Locate the cell with the specified text and output its (x, y) center coordinate. 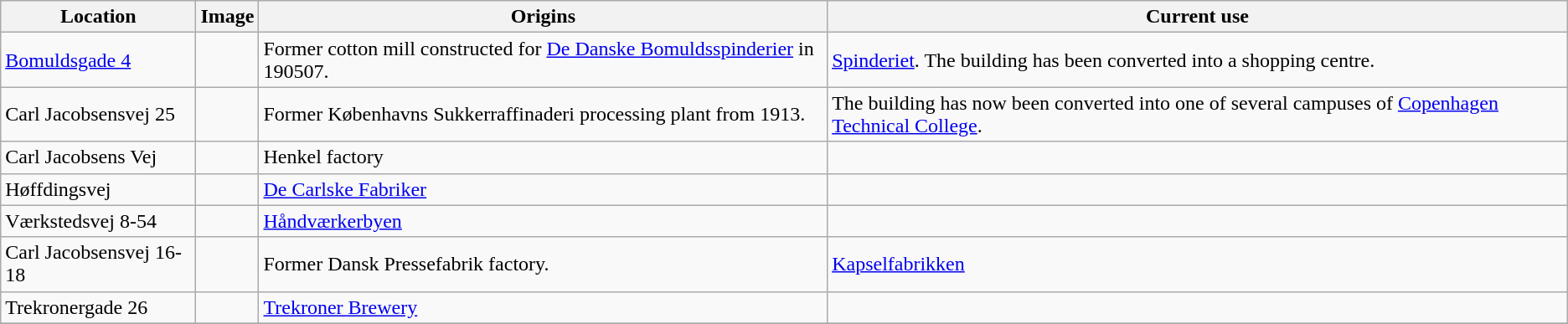
Trekronergade 26 (99, 307)
Origins (543, 17)
Image (228, 17)
Spinderiet. The building has been converted into a shopping centre. (1198, 60)
Former Københavns Sukkerraffinaderi processing plant from 1913. (543, 114)
Location (99, 17)
Trekroner Brewery (543, 307)
Carl Jacobsens Vej (99, 157)
Former cotton mill constructed for De Danske Bomuldsspinderier in 190507. (543, 60)
Håndværkerbyen (543, 221)
Carl Jacobsensvej 16-18 (99, 265)
Current use (1198, 17)
Former Dansk Pressefabrik factory. (543, 265)
De Carlske Fabriker (543, 189)
The building has now been converted into one of several campuses of Copenhagen Technical College. (1198, 114)
Henkel factory (543, 157)
Carl Jacobsensvej 25 (99, 114)
Høffdingsvej (99, 189)
Værkstedsvej 8-54 (99, 221)
Kapselfabrikken (1198, 265)
Bomuldsgade 4 (99, 60)
